Search for the cell housing the specified text and yield its [x, y] center coordinate. 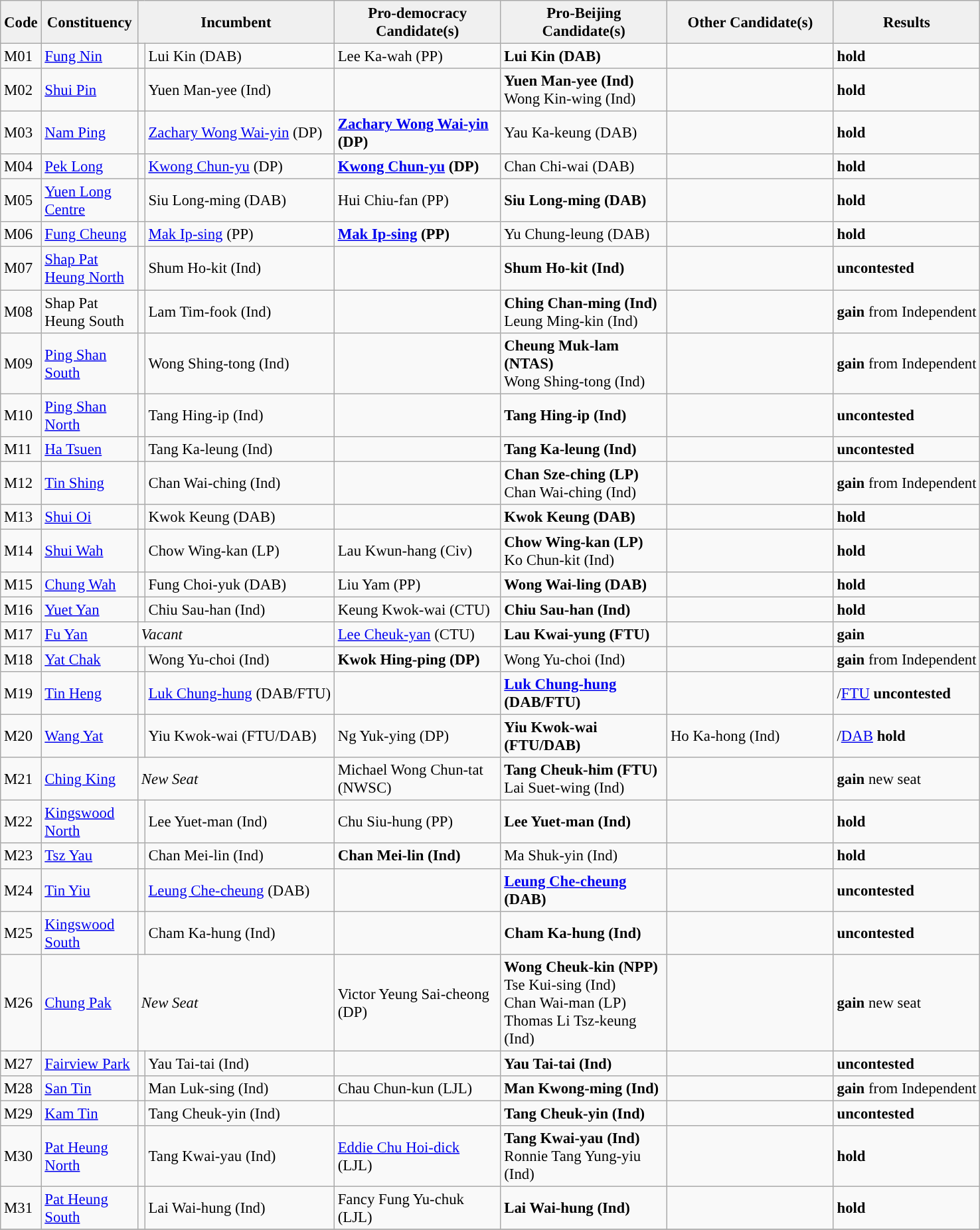
Vacant [236, 635]
Eddie Chu Hoi-dick (LJL) [417, 1156]
Fung Choi-yuk (DAB) [239, 585]
M04 [21, 167]
Lau Kwai-yung (FTU) [584, 635]
M26 [21, 1002]
Pat Heung North [90, 1156]
San Tin [90, 1089]
M25 [21, 933]
Wong Cheuk-kin (NPP)Tse Kui-sing (Ind)Chan Wai-man (LP)Thomas Li Tsz-keung (Ind) [584, 1002]
M19 [21, 693]
Chow Wing-kan (LP)Ko Chun-kit (Ind) [584, 551]
Chau Chun-kun (LJL) [417, 1089]
/FTU uncontested [907, 693]
Chung Wah [90, 585]
Chung Pak [90, 1002]
Tsz Yau [90, 856]
Fung Cheung [90, 234]
M17 [21, 635]
Man Kwong-ming (Ind) [584, 1089]
Wong Shing-tong (Ind) [239, 363]
M30 [21, 1156]
M28 [21, 1089]
Incumbent [236, 23]
Other Candidate(s) [750, 23]
M05 [21, 200]
Tang Cheuk-him (FTU)Lai Suet-wing (Ind) [584, 779]
Yuen Man-yee (Ind) [239, 90]
Wang Yat [90, 737]
Shap Pat Heung North [90, 268]
Tin Heng [90, 693]
Yuen Man-yee (Ind)Wong Kin-wing (Ind) [584, 90]
Ching King [90, 779]
Pro-Beijing Candidate(s) [584, 23]
Chan Chi-wai (DAB) [584, 167]
Victor Yeung Sai-cheong (DP) [417, 1002]
Chu Siu-hung (PP) [417, 822]
M09 [21, 363]
Ma Shuk-yin (Ind) [584, 856]
Chan Wai-ching (Ind) [239, 483]
Michael Wong Chun-tat (NWSC) [417, 779]
M12 [21, 483]
M06 [21, 234]
Tin Yiu [90, 889]
M18 [21, 660]
Shap Pat Heung South [90, 312]
Nam Ping [90, 133]
Lam Tim-fook (Ind) [239, 312]
M14 [21, 551]
Lau Kwun-hang (Civ) [417, 551]
Code [21, 23]
Ho Ka-hong (Ind) [750, 737]
M31 [21, 1208]
Ping Shan North [90, 416]
Ha Tsuen [90, 449]
M01 [21, 56]
M03 [21, 133]
Kwok Hing-ping (DP) [417, 660]
Liu Yam (PP) [417, 585]
Cheung Muk-lam (NTAS)Wong Shing-tong (Ind) [584, 363]
Yat Chak [90, 660]
M07 [21, 268]
M11 [21, 449]
/DAB hold [907, 737]
M27 [21, 1063]
Tang Kwai-yau (Ind) Ronnie Tang Yung-yiu (Ind) [584, 1156]
gain [907, 635]
Keung Kwok-wai (CTU) [417, 609]
Tang Kwai-yau (Ind) [239, 1156]
Hui Chiu-fan (PP) [417, 200]
Lee Cheuk-yan (CTU) [417, 635]
M16 [21, 609]
Kam Tin [90, 1113]
Lee Ka-wah (PP) [417, 56]
Yu Chung-leung (DAB) [584, 234]
M21 [21, 779]
Fung Nin [90, 56]
Pro-democracy Candidate(s) [417, 23]
Ng Yuk-ying (DP) [417, 737]
Yuet Yan [90, 609]
Man Luk-sing (Ind) [239, 1089]
Fairview Park [90, 1063]
Chow Wing-kan (LP) [239, 551]
M13 [21, 517]
M22 [21, 822]
Kingswood South [90, 933]
Yuen Long Centre [90, 200]
Wong Wai-ling (DAB) [584, 585]
Shui Wah [90, 551]
Shui Oi [90, 517]
M29 [21, 1113]
Kingswood North [90, 822]
Pat Heung South [90, 1208]
M10 [21, 416]
Constituency [90, 23]
Ching Chan-ming (Ind)Leung Ming-kin (Ind) [584, 312]
Fu Yan [90, 635]
Results [907, 23]
M23 [21, 856]
Tin Shing [90, 483]
M08 [21, 312]
Shui Pin [90, 90]
Ping Shan South [90, 363]
M15 [21, 585]
Chan Sze-ching (LP)Chan Wai-ching (Ind) [584, 483]
Yau Ka-keung (DAB) [584, 133]
Fancy Fung Yu-chuk (LJL) [417, 1208]
Pek Long [90, 167]
M24 [21, 889]
M20 [21, 737]
M02 [21, 90]
